Output the (x, y) coordinate of the center of the cell containing the given text.  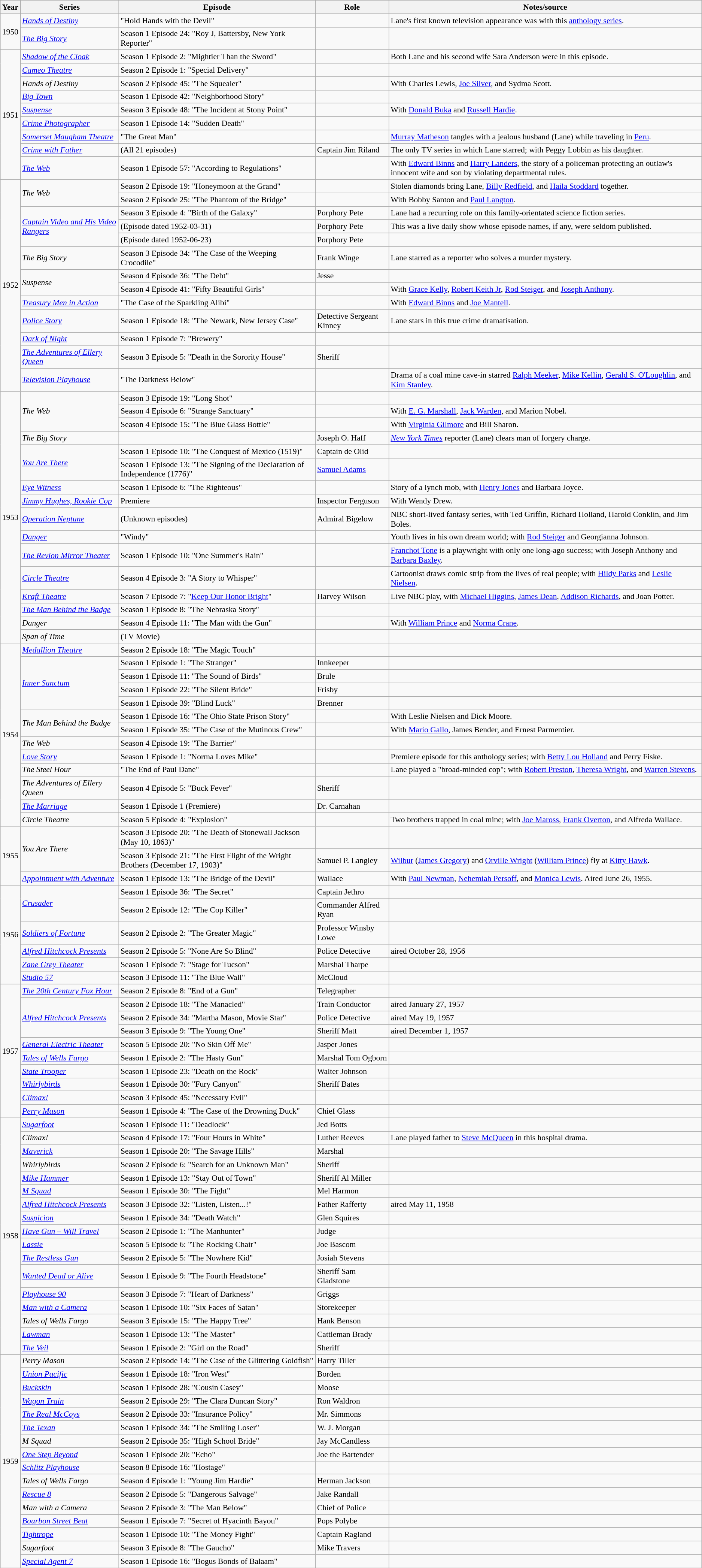
Season 1 Episode 22: "The Silent Bride" (217, 690)
Detective Sergeant Kinney (352, 321)
Season 5 Episode 4: "Explosion" (217, 820)
Maverick (70, 1151)
Season 1 Episode 2: "Girl on the Road" (217, 1348)
Season 1 Episode 13: "Stay Out of Town" (217, 1178)
Telegrapher (352, 991)
(Episode dated 1952-03-31) (217, 227)
Season 3 Episode 20: "The Death of Stonewall Jackson (May 10, 1863)" (217, 838)
Season 2 Episode 45: "The Squealer" (217, 84)
(Episode dated 1952-06-23) (217, 240)
Season 2 Episode 1: "The Manhunter" (217, 1231)
Herman Jackson (352, 1481)
Franchot Tone is a playwright with only one long-ago success; with Joseph Anthony and Barbara Baxley. (545, 555)
Playhouse 90 (70, 1294)
Season 2 Episode 12: "The Cop Killer" (217, 910)
Treasury Men in Action (70, 303)
Glen Squires (352, 1218)
Season 1 Episode 18: "The Newark, New Jersey Case" (217, 321)
Griggs (352, 1294)
Span of Time (70, 636)
With Wendy Drew. (545, 501)
The Real McCoys (70, 1414)
One Step Beyond (70, 1455)
Appointment with Adventure (70, 879)
The Veil (70, 1348)
1952 (10, 285)
1953 (10, 517)
"The End of Paul Dane" (217, 770)
Season 1 Episode 13: "The Master" (217, 1334)
Marshal Tharpe (352, 965)
Season 1 Episode 7: "Stage for Tucson" (217, 965)
With Edward Binns and Joe Mantell. (545, 303)
Crusader (70, 903)
Season 3 Episode 11: "The Blue Wall" (217, 978)
Season 1 Episode 4: "The Case of the Drowning Duck" (217, 1111)
Season 4 Episode 5: "Buck Fever" (217, 788)
Jay McCandless (352, 1441)
Suspicion (70, 1218)
Season 4 Episode 15: "The Blue Glass Bottle" (217, 425)
With Grace Kelly, Robert Keith Jr, Rod Steiger, and Joseph Anthony. (545, 290)
Lawman (70, 1334)
Season 1 Episode 13: "The Signing of the Declaration of Independence (1776)" (217, 470)
Lane's first known television appearance was with this anthology series. (545, 21)
Season 1 Episode 39: "Blind Luck" (217, 703)
Season 1 Episode 28: "Cousin Casey" (217, 1388)
Season 1 Episode 30: "Fury Canyon" (217, 1084)
Storekeeper (352, 1308)
Season 1 Episode 23: "Death on the Rock" (217, 1071)
Season 1 Episode 16: "The Ohio State Prison Story" (217, 717)
Marshal Tom Ogborn (352, 1058)
Drama of a coal mine cave-in starred Ralph Meeker, Mike Kellin, Gerald S. O'Loughlin, and Kim Stanley. (545, 380)
Premiere (217, 501)
Judge (352, 1231)
Schlitz Playhouse (70, 1468)
McCloud (352, 978)
Mike Travers (352, 1548)
Jed Botts (352, 1124)
Wallace (352, 879)
Josiah Stevens (352, 1258)
The Restless Gun (70, 1258)
Season 1 Episode 1 (Premiere) (217, 806)
Season 1 Episode 11: "The Sound of Birds" (217, 676)
Frisby (352, 690)
Walter Johnson (352, 1071)
Season 4 Episode 1: "Young Jim Hardie" (217, 1481)
Stolen diamonds bring Lane, Billy Redfield, and Haila Stoddard together. (545, 187)
1951 (10, 115)
Season 1 Episode 2: "Mightier Than the Sword" (217, 57)
Season 4 Episode 41: "Fifty Beautiful Girls" (217, 290)
Lane played a "broad-minded cop"; with Robert Preston, Theresa Wright, and Warren Stevens. (545, 770)
Medallion Theatre (70, 650)
Television Playhouse (70, 380)
Love Story (70, 757)
Captain Video and His Video Rangers (70, 226)
Season 2 Episode 8: "End of a Gun" (217, 991)
Sheriff Matt (352, 1031)
The 20th Century Fox Hour (70, 991)
With William Prince and Norma Crane. (545, 623)
Premiere episode for this anthology series; with Betty Lou Holland and Perry Fiske. (545, 757)
Season 1 Episode 34: "The Smiling Loser" (217, 1428)
1956 (10, 935)
Mr. Simmons (352, 1414)
Jake Randall (352, 1495)
Operation Neptune (70, 519)
Season 1 Episode 10: "The Money Fight" (217, 1535)
Season 3 Episode 32: "Listen, Listen...!" (217, 1205)
Story of a lynch mob, with Henry Jones and Barbara Joyce. (545, 488)
Dr. Carnahan (352, 806)
Bourbon Street Beat (70, 1521)
General Electric Theater (70, 1045)
Rescue 8 (70, 1495)
(All 21 episodes) (217, 150)
Mel Harmon (352, 1191)
Crime Photographer (70, 124)
Season 3 Episode 4: "Birth of the Galaxy" (217, 213)
Season 1 Episode 7: "Brewery" (217, 339)
Cattleman Brady (352, 1334)
With E. G. Marshall, Jack Warden, and Marion Nobel. (545, 411)
Lane had a recurring role on this family-orientated science fiction series. (545, 213)
Season 1 Episode 30: "The Fight" (217, 1191)
Notes/source (545, 7)
Soldiers of Fortune (70, 933)
Season 1 Episode 20: "Echo" (217, 1455)
Season 2 Episode 2: "The Greater Magic" (217, 933)
With Edward Binns and Harry Landers, the story of a policeman protecting an outlaw's innocent wife and son by violating departmental rules. (545, 169)
Series (70, 7)
Season 2 Episode 25: "The Phantom of the Bridge" (217, 200)
Season 3 Episode 19: "Long Shot" (217, 398)
Chief of Police (352, 1508)
Samuel Adams (352, 470)
Two brothers trapped in coal mine; with Joe Maross, Frank Overton, and Alfreda Wallace. (545, 820)
Season 1 Episode 6: "The Righteous" (217, 488)
Pops Polybe (352, 1521)
Big Town (70, 97)
Season 1 Episode 35: "The Case of the Mutinous Crew" (217, 730)
The Marriage (70, 806)
With Leslie Nielsen and Dick Moore. (545, 717)
Season 1 Episode 10: "One Summer's Rain" (217, 555)
"The Case of the Sparkling Alibi" (217, 303)
Police Story (70, 321)
The Revlon Mirror Theater (70, 555)
Studio 57 (70, 978)
aired May 19, 1957 (545, 1018)
Season 4 Episode 3: "A Story to Whisper" (217, 578)
With Bobby Santon and Paul Langton. (545, 200)
Harvey Wilson (352, 596)
Season 1 Episode 36: "The Secret" (217, 892)
Have Gun – Will Travel (70, 1231)
Commander Alfred Ryan (352, 910)
1955 (10, 856)
(TV Movie) (217, 636)
This was a live daily show whose episode names, if any, were seldom published. (545, 227)
Eye Witness (70, 488)
1957 (10, 1051)
Joseph O. Haff (352, 438)
Jimmy Hughes, Rookie Cop (70, 501)
Season 1 Episode 16: "Bogus Bonds of Balaam" (217, 1561)
W. J. Morgan (352, 1428)
Season 1 Episode 57: "According to Regulations" (217, 169)
Season 4 Episode 19: "The Barrier" (217, 743)
Luther Reeves (352, 1138)
Season 2 Episode 19: "Honeymoon at the Grand" (217, 187)
Father Rafferty (352, 1205)
Season 3 Episode 48: "The Incident at Stony Point" (217, 110)
The only TV series in which Lane starred; with Peggy Lobbin as his daughter. (545, 150)
Hank Benson (352, 1321)
aired December 1, 1957 (545, 1031)
Season 1 Episode 24: "Roy J, Battersby, New York Reporter" (217, 38)
Captain de Olid (352, 451)
1950 (10, 32)
Live NBC play, with Michael Higgins, James Dean, Addison Richards, and Joan Potter. (545, 596)
Samuel P. Langley (352, 861)
Sheriff Al Miller (352, 1178)
Special Agent 7 (70, 1561)
Brule (352, 676)
Captain Jim Riland (352, 150)
Season 5 Episode 20: "No Skin Off Me" (217, 1045)
1959 (10, 1461)
Season 1 Episode 34: "Death Watch" (217, 1218)
"The Darkness Below" (217, 380)
Lane played father to Steve McQueen in this hospital drama. (545, 1138)
Lane stars in this true crime dramatisation. (545, 321)
With Paul Newman, Nehemiah Persoff, and Monica Lewis. Aired June 26, 1955. (545, 879)
Season 1 Episode 10: "Six Faces of Satan" (217, 1308)
Marshal (352, 1151)
Season 2 Episode 34: "Martha Mason, Movie Star" (217, 1018)
With Charles Lewis, Joe Silver, and Sydma Scott. (545, 84)
Inner Sanctum (70, 683)
Season 1 Episode 13: "The Bridge of the Devil" (217, 879)
Season 1 Episode 1: "Norma Loves Mike" (217, 757)
Season 2 Episode 18: "The Manacled" (217, 1005)
Season 1 Episode 10: "The Conquest of Mexico (1519)" (217, 451)
aired October 28, 1956 (545, 951)
Season 3 Episode 34: "The Case of the Weeping Crocodile" (217, 258)
Season 1 Episode 14: "Sudden Death" (217, 124)
Season 3 Episode 21: "The First Flight of the Wright Brothers (December 17, 1903)" (217, 861)
Season 1 Episode 8: "The Nebraska Story" (217, 610)
Season 2 Episode 14: "The Case of the Glittering Goldfish" (217, 1361)
State Trooper (70, 1071)
Year (10, 7)
Captain Ragland (352, 1535)
Season 5 Episode 6: "The Rocking Chair" (217, 1245)
Sheriff Sam Gladstone (352, 1276)
Season 2 Episode 29: "The Clara Duncan Story" (217, 1401)
"Hold Hands with the Devil" (217, 21)
The Texan (70, 1428)
Season 8 Episode 16: "Hostage" (217, 1468)
Innkeeper (352, 663)
Joe Bascom (352, 1245)
(Unknown episodes) (217, 519)
Season 2 Episode 35: "High School Bride" (217, 1441)
With Mario Gallo, James Bender, and Ernest Parmentier. (545, 730)
Season 4 Episode 11: "The Man with the Gun" (217, 623)
Borden (352, 1374)
Mike Hammer (70, 1178)
Season 3 Episode 5: "Death in the Sorority House" (217, 357)
Season 3 Episode 15: "The Happy Tree" (217, 1321)
Moose (352, 1388)
Chief Glass (352, 1111)
Cameo Theatre (70, 70)
Murray Matheson tangles with a jealous husband (Lane) while traveling in Peru. (545, 137)
Zane Grey Theater (70, 965)
Wagon Train (70, 1401)
Season 1 Episode 2: "The Hasty Gun" (217, 1058)
Season 2 Episode 1: "Special Delivery" (217, 70)
Frank Winge (352, 258)
Season 3 Episode 45: "Necessary Evil" (217, 1098)
Season 4 Episode 17: "Four Hours in White" (217, 1138)
Buckskin (70, 1388)
Season 1 Episode 42: "Neighborhood Story" (217, 97)
Harry Tiller (352, 1361)
Captain Jethro (352, 892)
Episode (217, 7)
Season 2 Episode 5: "The Nowhere Kid" (217, 1258)
Sheriff Bates (352, 1084)
NBC short-lived fantasy series, with Ted Griffin, Richard Holland, Harold Conklin, and Jim Boles. (545, 519)
Dark of Night (70, 339)
Season 7 Episode 7: "Keep Our Honor Bright" (217, 596)
Brenner (352, 703)
Season 2 Episode 3: "The Man Below" (217, 1508)
Season 2 Episode 33: "Insurance Policy" (217, 1414)
Season 2 Episode 5: "Dangerous Salvage" (217, 1495)
With Virginia Gilmore and Bill Sharon. (545, 425)
Season 4 Episode 36: "The Debt" (217, 276)
Season 2 Episode 18: "The Magic Touch" (217, 650)
Train Conductor (352, 1005)
Kraft Theatre (70, 596)
Wilbur (James Gregory) and Orville Wright (William Prince) fly at Kitty Hawk. (545, 861)
New York Times reporter (Lane) clears man of forgery charge. (545, 438)
Union Pacific (70, 1374)
Season 3 Episode 7: "Heart of Darkness" (217, 1294)
1954 (10, 735)
Season 1 Episode 11: "Deadlock" (217, 1124)
Inspector Ferguson (352, 501)
The Steel Hour (70, 770)
Season 1 Episode 7: "Secret of Hyacinth Bayou" (217, 1521)
aired May 11, 1958 (545, 1205)
Professor Winsby Lowe (352, 933)
With Donald Buka and Russell Hardie. (545, 110)
Season 4 Episode 6: "Strange Sanctuary" (217, 411)
Wanted Dead or Alive (70, 1276)
Somerset Maugham Theatre (70, 137)
Jesse (352, 276)
1958 (10, 1236)
Crime with Father (70, 150)
Season 1 Episode 9: "The Fourth Headstone" (217, 1276)
Season 1 Episode 1: "The Stranger" (217, 663)
aired January 27, 1957 (545, 1005)
Both Lane and his second wife Sara Anderson were in this episode. (545, 57)
Season 3 Episode 8: "The Gaucho" (217, 1548)
Cartoonist draws comic strip from the lives of real people; with Hildy Parks and Leslie Nielsen. (545, 578)
Season 1 Episode 18: "Iron West" (217, 1374)
Lane starred as a reporter who solves a murder mystery. (545, 258)
Lassie (70, 1245)
Shadow of the Cloak (70, 57)
Role (352, 7)
Joe the Bartender (352, 1455)
Tightrope (70, 1535)
"The Great Man" (217, 137)
Admiral Bigelow (352, 519)
Season 1 Episode 20: "The Savage Hills" (217, 1151)
Ron Waldron (352, 1401)
Jasper Jones (352, 1045)
Season 2 Episode 5: "None Are So Blind" (217, 951)
"Windy" (217, 537)
Season 3 Episode 9: "The Young One" (217, 1031)
Season 2 Episode 6: "Search for an Unknown Man" (217, 1165)
Youth lives in his own dream world; with Rod Steiger and Georgianna Johnson. (545, 537)
